Detect which cell encompasses the target text, then output its (X, Y) center coordinate. 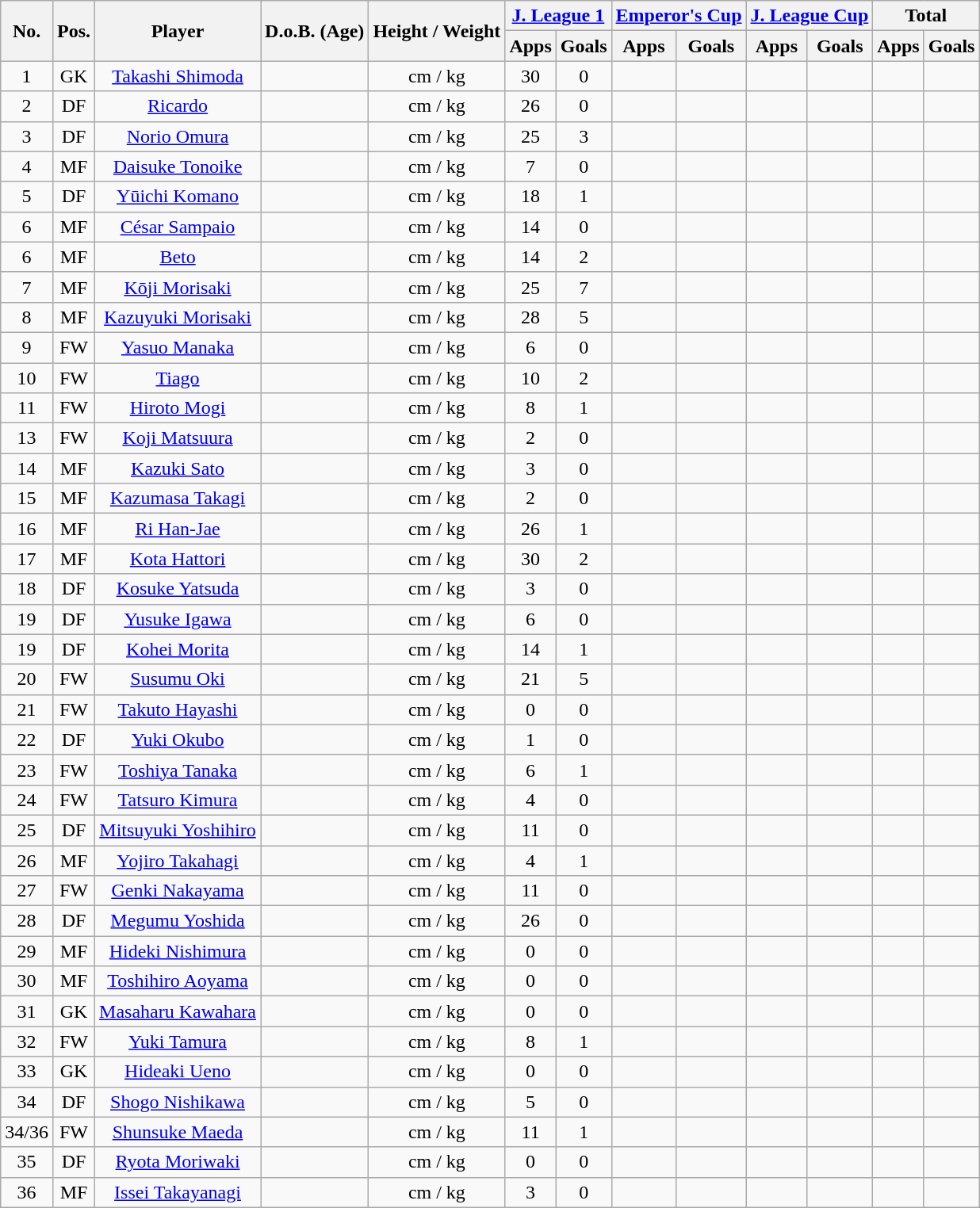
31 (27, 1011)
Shunsuke Maeda (178, 1132)
Player (178, 31)
Kazumasa Takagi (178, 499)
24 (27, 800)
Hiroto Mogi (178, 408)
Ricardo (178, 106)
29 (27, 951)
Toshiya Tanaka (178, 770)
16 (27, 529)
Mitsuyuki Yoshihiro (178, 830)
Takashi Shimoda (178, 76)
Yuki Okubo (178, 740)
Shogo Nishikawa (178, 1102)
Total (926, 16)
Ri Han-Jae (178, 529)
J. League Cup (810, 16)
34/36 (27, 1132)
Hideaki Ueno (178, 1072)
Emperor's Cup (679, 16)
Hideki Nishimura (178, 951)
Yūichi Komano (178, 197)
Megumu Yoshida (178, 921)
Kota Hattori (178, 559)
Kōji Morisaki (178, 287)
Beto (178, 257)
Ryota Moriwaki (178, 1162)
Toshihiro Aoyama (178, 981)
33 (27, 1072)
Kazuki Sato (178, 468)
Kosuke Yatsuda (178, 589)
J. League 1 (558, 16)
Daisuke Tonoike (178, 166)
27 (27, 891)
Takuto Hayashi (178, 709)
9 (27, 347)
34 (27, 1102)
20 (27, 679)
Koji Matsuura (178, 438)
36 (27, 1192)
Kohei Morita (178, 649)
Yusuke Igawa (178, 619)
Yasuo Manaka (178, 347)
Norio Omura (178, 136)
15 (27, 499)
32 (27, 1042)
23 (27, 770)
Kazuyuki Morisaki (178, 317)
35 (27, 1162)
Genki Nakayama (178, 891)
Tatsuro Kimura (178, 800)
17 (27, 559)
D.o.B. (Age) (315, 31)
Tiago (178, 378)
Yuki Tamura (178, 1042)
Pos. (73, 31)
César Sampaio (178, 227)
No. (27, 31)
Susumu Oki (178, 679)
Issei Takayanagi (178, 1192)
Masaharu Kawahara (178, 1011)
13 (27, 438)
22 (27, 740)
Height / Weight (437, 31)
Yojiro Takahagi (178, 860)
